Detect which cell encompasses the target text, then output its (X, Y) center coordinate. 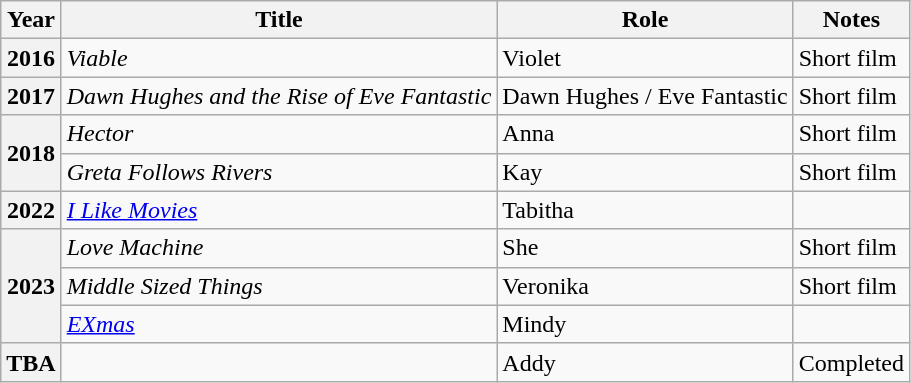
2018 (31, 153)
2016 (31, 58)
2023 (31, 286)
Mindy (645, 324)
Kay (645, 172)
Role (645, 20)
Greta Follows Rivers (279, 172)
Middle Sized Things (279, 286)
Hector (279, 134)
Viable (279, 58)
EXmas (279, 324)
Notes (851, 20)
Violet (645, 58)
Veronika (645, 286)
Dawn Hughes and the Rise of Eve Fantastic (279, 96)
Anna (645, 134)
I Like Movies (279, 210)
Love Machine (279, 248)
Tabitha (645, 210)
Addy (645, 362)
She (645, 248)
Completed (851, 362)
2017 (31, 96)
2022 (31, 210)
Dawn Hughes / Eve Fantastic (645, 96)
Year (31, 20)
TBA (31, 362)
Title (279, 20)
